Scan for the cell matching the given text and deliver its (X, Y) coordinate at center. 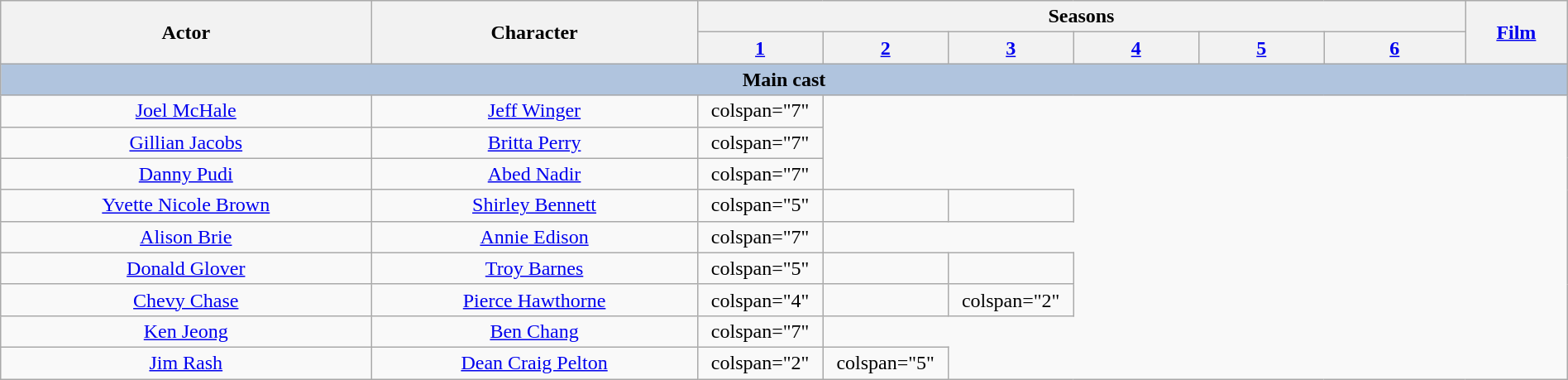
1 (760, 48)
Danny Pudi (186, 174)
Actor (186, 32)
Joel McHale (186, 111)
Ken Jeong (186, 331)
Jim Rash (186, 363)
Main cast (784, 79)
3 (1011, 48)
5 (1261, 48)
Film (1517, 32)
4 (1136, 48)
Jeff Winger (534, 111)
Ben Chang (534, 331)
Seasons (1081, 17)
Donald Glover (186, 268)
Chevy Chase (186, 300)
Britta Perry (534, 142)
Abed Nadir (534, 174)
6 (1394, 48)
Troy Barnes (534, 268)
Pierce Hawthorne (534, 300)
Gillian Jacobs (186, 142)
Annie Edison (534, 237)
Yvette Nicole Brown (186, 205)
Alison Brie (186, 237)
2 (886, 48)
colspan="4" (760, 300)
Shirley Bennett (534, 205)
Dean Craig Pelton (534, 363)
Character (534, 32)
